Identify which cell holds the provided text, then report its (x, y) central coordinate. 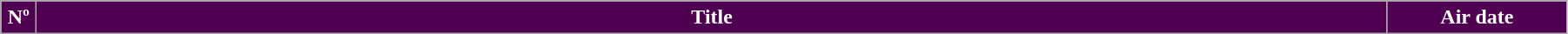
Nº (19, 17)
Air date (1477, 17)
Title (712, 17)
